Provide the (x, y) coordinate of the cell's center where the given text is located.  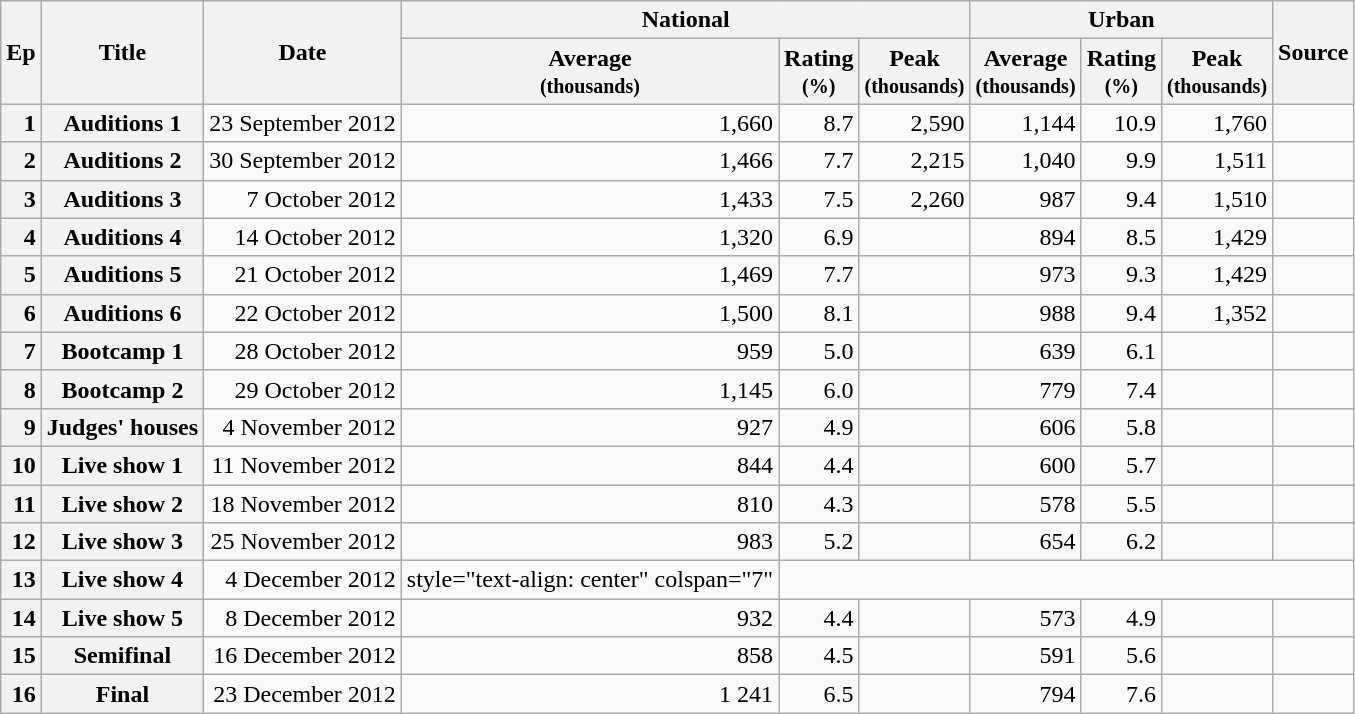
Live show 3 (122, 542)
7 (21, 351)
22 October 2012 (303, 313)
18 November 2012 (303, 503)
8.5 (1121, 237)
639 (1026, 351)
8 December 2012 (303, 618)
4.3 (819, 503)
987 (1026, 199)
810 (590, 503)
1,510 (1218, 199)
5.7 (1121, 465)
Live show 5 (122, 618)
Title (122, 52)
983 (590, 542)
5.6 (1121, 656)
11 November 2012 (303, 465)
9.9 (1121, 161)
794 (1026, 694)
578 (1026, 503)
6.1 (1121, 351)
29 October 2012 (303, 389)
21 October 2012 (303, 275)
894 (1026, 237)
844 (590, 465)
Bootcamp 2 (122, 389)
4 (21, 237)
1,040 (1026, 161)
591 (1026, 656)
30 September 2012 (303, 161)
6.2 (1121, 542)
2,215 (914, 161)
1,352 (1218, 313)
7.4 (1121, 389)
Auditions 5 (122, 275)
858 (590, 656)
1,511 (1218, 161)
Judges' houses (122, 427)
Live show 4 (122, 580)
14 October 2012 (303, 237)
1 (21, 123)
11 (21, 503)
988 (1026, 313)
4.5 (819, 656)
13 (21, 580)
1,660 (590, 123)
779 (1026, 389)
Auditions 4 (122, 237)
16 December 2012 (303, 656)
932 (590, 618)
9 (21, 427)
927 (590, 427)
Date (303, 52)
2,590 (914, 123)
5.2 (819, 542)
4 November 2012 (303, 427)
Source (1314, 52)
25 November 2012 (303, 542)
6.9 (819, 237)
8 (21, 389)
9.3 (1121, 275)
5.0 (819, 351)
1,144 (1026, 123)
Auditions 2 (122, 161)
6 (21, 313)
7.6 (1121, 694)
3 (21, 199)
1,320 (590, 237)
16 (21, 694)
Live show 2 (122, 503)
Live show 1 (122, 465)
5 (21, 275)
Semifinal (122, 656)
5.8 (1121, 427)
7.5 (819, 199)
959 (590, 351)
10.9 (1121, 123)
1,469 (590, 275)
1,145 (590, 389)
10 (21, 465)
1,500 (590, 313)
8.7 (819, 123)
600 (1026, 465)
Bootcamp 1 (122, 351)
5.5 (1121, 503)
28 October 2012 (303, 351)
style="text-align: center" colspan="7" (590, 580)
Urban (1122, 20)
2,260 (914, 199)
573 (1026, 618)
1 241 (590, 694)
Final (122, 694)
1,433 (590, 199)
23 September 2012 (303, 123)
23 December 2012 (303, 694)
654 (1026, 542)
6.0 (819, 389)
Auditions 6 (122, 313)
8.1 (819, 313)
14 (21, 618)
Auditions 1 (122, 123)
1,760 (1218, 123)
1,466 (590, 161)
National (686, 20)
606 (1026, 427)
6.5 (819, 694)
2 (21, 161)
973 (1026, 275)
15 (21, 656)
7 October 2012 (303, 199)
4 December 2012 (303, 580)
Ep (21, 52)
12 (21, 542)
Auditions 3 (122, 199)
